Pinpoint the cell where the given text exists, returning its (x, y) midpoint coordinate. 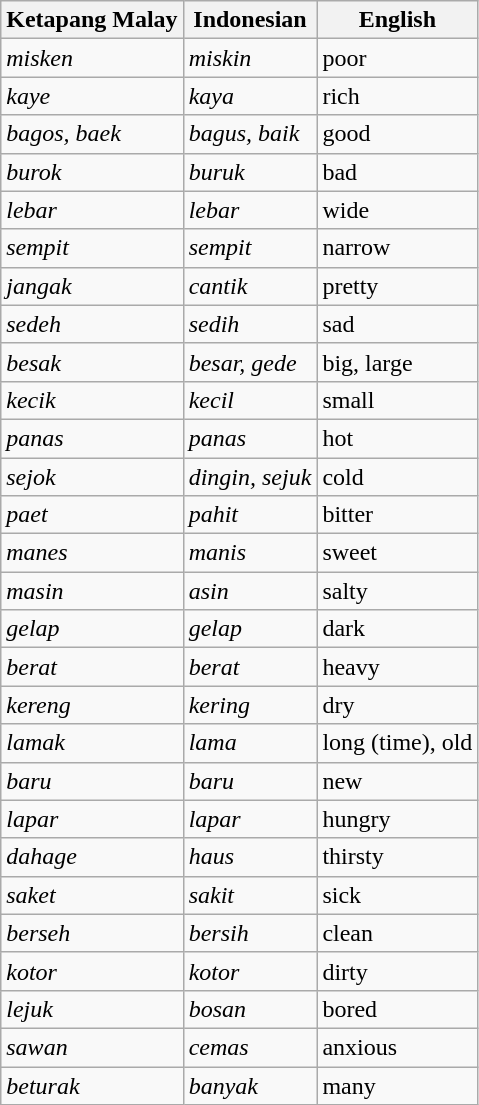
besar, gede (250, 362)
haus (250, 857)
dry (398, 705)
berseh (92, 933)
dahage (92, 857)
small (398, 400)
English (398, 20)
cantik (250, 286)
hot (398, 438)
miskin (250, 58)
cold (398, 477)
thirsty (398, 857)
Indonesian (250, 20)
bagos, baek (92, 134)
narrow (398, 248)
lejuk (92, 1009)
kering (250, 705)
saket (92, 895)
many (398, 1085)
manes (92, 553)
banyak (250, 1085)
long (time), old (398, 743)
bitter (398, 515)
clean (398, 933)
bored (398, 1009)
lama (250, 743)
sawan (92, 1047)
sejok (92, 477)
dark (398, 629)
kereng (92, 705)
big, large (398, 362)
heavy (398, 667)
kaya (250, 96)
bersih (250, 933)
dirty (398, 971)
hungry (398, 819)
bagus, baik (250, 134)
new (398, 781)
sad (398, 324)
lamak (92, 743)
buruk (250, 172)
pretty (398, 286)
sick (398, 895)
kecik (92, 400)
pahit (250, 515)
besak (92, 362)
manis (250, 553)
salty (398, 591)
rich (398, 96)
burok (92, 172)
masin (92, 591)
dingin, sejuk (250, 477)
kaye (92, 96)
kecil (250, 400)
bad (398, 172)
misken (92, 58)
good (398, 134)
wide (398, 210)
sakit (250, 895)
beturak (92, 1085)
paet (92, 515)
sedeh (92, 324)
Ketapang Malay (92, 20)
poor (398, 58)
sedih (250, 324)
jangak (92, 286)
anxious (398, 1047)
asin (250, 591)
bosan (250, 1009)
sweet (398, 553)
cemas (250, 1047)
